Scan for the cell matching the given text and deliver its [X, Y] coordinate at center. 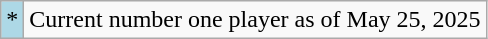
* [12, 20]
Current number one player as of May 25, 2025 [255, 20]
